Locate the cell with the specified text and output its (x, y) center coordinate. 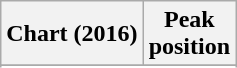
Peak position (189, 34)
Chart (2016) (72, 34)
